Find where the given text appears and provide that cell's center as (X, Y) coordinate. 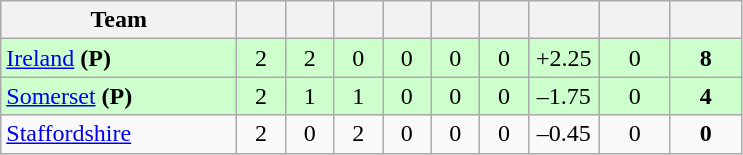
Ireland (P) (119, 58)
8 (706, 58)
–0.45 (564, 134)
4 (706, 96)
+2.25 (564, 58)
Staffordshire (119, 134)
–1.75 (564, 96)
Somerset (P) (119, 96)
Team (119, 20)
